Extract the [x, y] coordinate from the center of the cell holding the provided text.  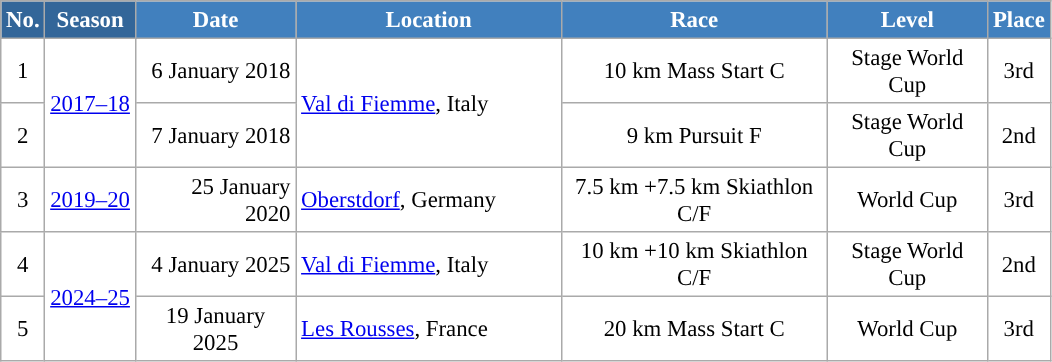
2019–20 [90, 200]
20 km Mass Start C [694, 330]
Date [216, 20]
3 [23, 200]
2024–25 [90, 296]
No. [23, 20]
1 [23, 72]
7 January 2018 [216, 136]
2017–18 [90, 104]
Location [429, 20]
2 [23, 136]
4 [23, 264]
19 January 2025 [216, 330]
9 km Pursuit F [694, 136]
6 January 2018 [216, 72]
5 [23, 330]
4 January 2025 [216, 264]
7.5 km +7.5 km Skiathlon C/F [694, 200]
Place [1019, 20]
Level [908, 20]
Oberstdorf, Germany [429, 200]
Season [90, 20]
10 km Mass Start C [694, 72]
Les Rousses, France [429, 330]
10 km +10 km Skiathlon C/F [694, 264]
Race [694, 20]
25 January 2020 [216, 200]
